Scan for the cell matching the given text and deliver its (X, Y) coordinate at center. 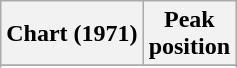
Peakposition (189, 34)
Chart (1971) (72, 34)
